Identify which cell holds the provided text, then report its [X, Y] central coordinate. 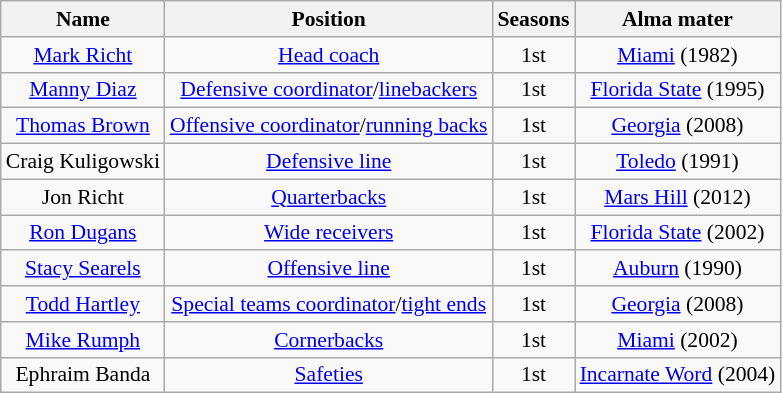
Mark Richt [83, 55]
Craig Kuligowski [83, 162]
Special teams coordinator/tight ends [328, 304]
Defensive coordinator/linebackers [328, 90]
Safeties [328, 375]
Quarterbacks [328, 197]
Manny Diaz [83, 90]
Auburn (1990) [678, 269]
Offensive coordinator/running backs [328, 126]
Toledo (1991) [678, 162]
Ephraim Banda [83, 375]
Cornerbacks [328, 340]
Name [83, 19]
Stacy Searels [83, 269]
Offensive line [328, 269]
Wide receivers [328, 233]
Head coach [328, 55]
Incarnate Word (2004) [678, 375]
Jon Richt [83, 197]
Florida State (2002) [678, 233]
Todd Hartley [83, 304]
Mars Hill (2012) [678, 197]
Defensive line [328, 162]
Miami (1982) [678, 55]
Ron Dugans [83, 233]
Miami (2002) [678, 340]
Alma mater [678, 19]
Seasons [533, 19]
Mike Rumph [83, 340]
Florida State (1995) [678, 90]
Thomas Brown [83, 126]
Position [328, 19]
